Locate the cell with the specified text and output its (X, Y) center coordinate. 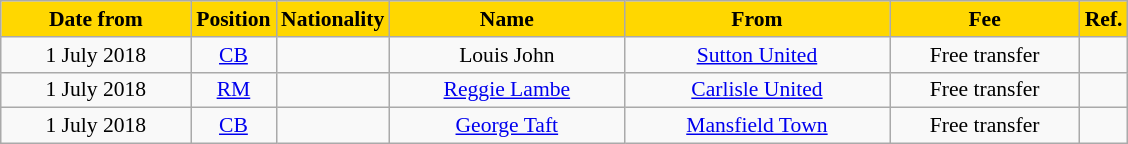
Date from (96, 19)
Louis John (506, 55)
George Taft (506, 126)
From (756, 19)
Reggie Lambe (506, 90)
Carlisle United (756, 90)
Position (234, 19)
Name (506, 19)
Fee (985, 19)
Sutton United (756, 55)
Mansfield Town (756, 126)
Nationality (332, 19)
Ref. (1104, 19)
RM (234, 90)
